For the text-containing cell, return its midpoint in [X, Y] coordinate format. 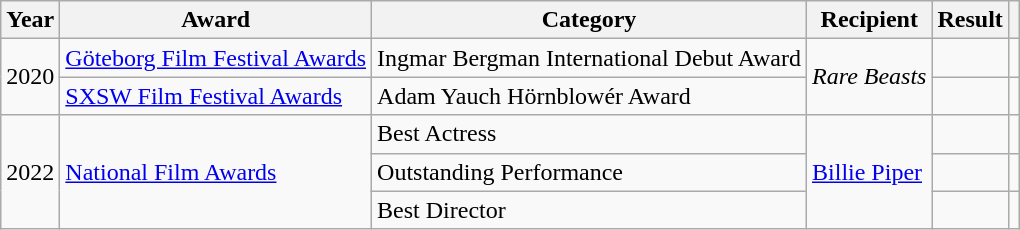
Ingmar Bergman International Debut Award [590, 58]
Rare Beasts [870, 77]
Outstanding Performance [590, 172]
2022 [30, 172]
Award [216, 20]
Best Director [590, 210]
Year [30, 20]
Göteborg Film Festival Awards [216, 58]
Recipient [870, 20]
Result [970, 20]
Category [590, 20]
Best Actress [590, 134]
National Film Awards [216, 172]
2020 [30, 77]
Adam Yauch Hörnblowér Award [590, 96]
SXSW Film Festival Awards [216, 96]
Billie Piper [870, 172]
